For the text-containing cell, return its midpoint in [x, y] coordinate format. 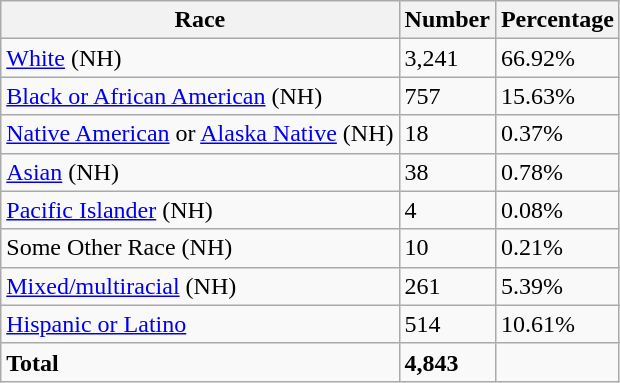
Black or African American (NH) [200, 96]
18 [447, 134]
Race [200, 20]
0.08% [557, 210]
Mixed/multiracial (NH) [200, 286]
3,241 [447, 58]
Hispanic or Latino [200, 324]
757 [447, 96]
Total [200, 362]
Asian (NH) [200, 172]
66.92% [557, 58]
514 [447, 324]
4 [447, 210]
38 [447, 172]
Native American or Alaska Native (NH) [200, 134]
0.21% [557, 248]
Percentage [557, 20]
261 [447, 286]
0.78% [557, 172]
10.61% [557, 324]
White (NH) [200, 58]
10 [447, 248]
15.63% [557, 96]
4,843 [447, 362]
Number [447, 20]
5.39% [557, 286]
0.37% [557, 134]
Some Other Race (NH) [200, 248]
Pacific Islander (NH) [200, 210]
